Extract the (X, Y) coordinate from the center of the cell holding the provided text.  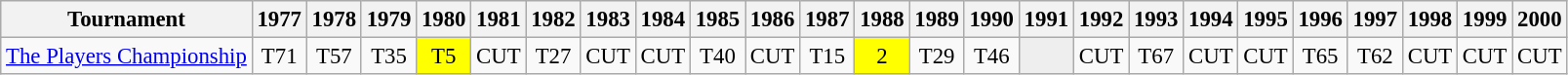
1985 (717, 19)
Tournament (127, 19)
1990 (991, 19)
1982 (553, 19)
1999 (1485, 19)
T29 (937, 56)
1983 (608, 19)
1979 (388, 19)
1981 (499, 19)
T71 (279, 56)
The Players Championship (127, 56)
1988 (882, 19)
1984 (663, 19)
1994 (1211, 19)
2000 (1540, 19)
T15 (827, 56)
1996 (1320, 19)
T5 (444, 56)
T40 (717, 56)
1986 (773, 19)
1991 (1046, 19)
1987 (827, 19)
1995 (1266, 19)
1997 (1375, 19)
T46 (991, 56)
T35 (388, 56)
T67 (1156, 56)
T65 (1320, 56)
1978 (334, 19)
1992 (1101, 19)
T27 (553, 56)
1980 (444, 19)
T57 (334, 56)
1977 (279, 19)
1993 (1156, 19)
2 (882, 56)
1998 (1429, 19)
T62 (1375, 56)
1989 (937, 19)
